Identify which cell holds the provided text, then report its (x, y) central coordinate. 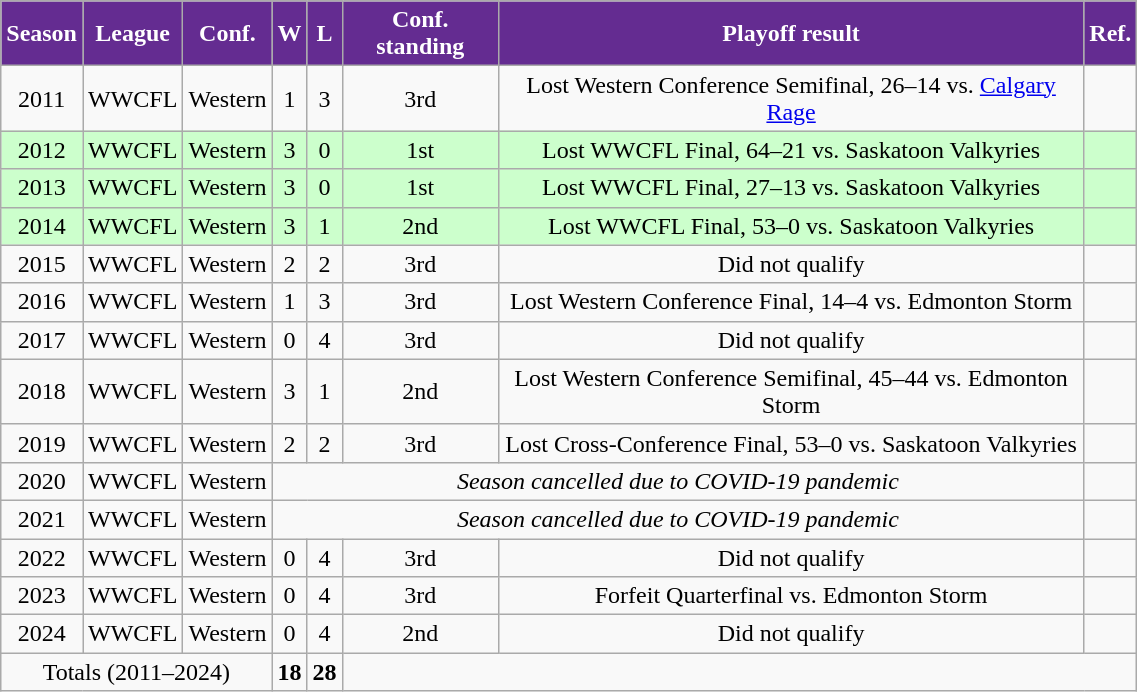
Conf. standing (420, 34)
Lost WWCFL Final, 64–21 vs. Saskatoon Valkyries (790, 150)
Lost Western Conference Semifinal, 26–14 vs. Calgary Rage (790, 98)
Totals (2011–2024) (136, 672)
League (132, 34)
2012 (42, 150)
Lost Western Conference Final, 14–4 vs. Edmonton Storm (790, 302)
2016 (42, 302)
2014 (42, 226)
2019 (42, 443)
2022 (42, 557)
L (324, 34)
Conf. (228, 34)
Ref. (1110, 34)
Lost Cross-Conference Final, 53–0 vs. Saskatoon Valkyries (790, 443)
2018 (42, 392)
Lost WWCFL Final, 53–0 vs. Saskatoon Valkyries (790, 226)
18 (290, 672)
2021 (42, 519)
2017 (42, 340)
Lost Western Conference Semifinal, 45–44 vs. Edmonton Storm (790, 392)
2011 (42, 98)
Forfeit Quarterfinal vs. Edmonton Storm (790, 596)
W (290, 34)
28 (324, 672)
Season (42, 34)
2023 (42, 596)
Playoff result (790, 34)
2024 (42, 634)
2013 (42, 188)
Lost WWCFL Final, 27–13 vs. Saskatoon Valkyries (790, 188)
2020 (42, 481)
2015 (42, 264)
